Search for the cell housing the specified text and yield its (X, Y) center coordinate. 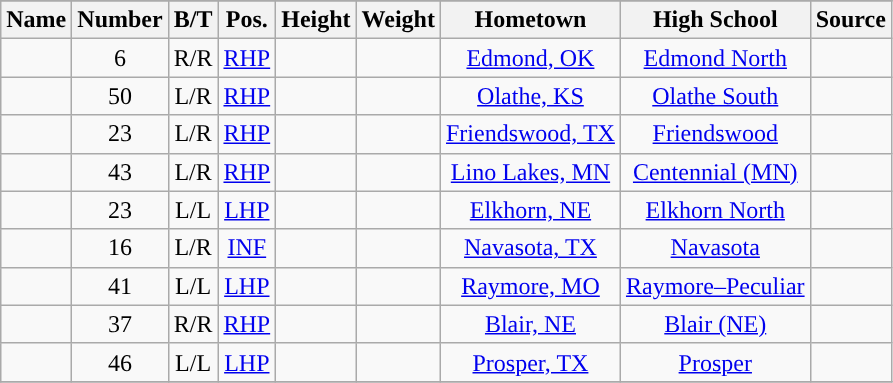
Navasota, TX (530, 248)
High School (715, 20)
Friendswood, TX (530, 134)
Number (120, 20)
INF (247, 248)
Prosper, TX (530, 362)
Edmond North (715, 58)
50 (120, 96)
Raymore, MO (530, 286)
Olathe South (715, 96)
Olathe, KS (530, 96)
Lino Lakes, MN (530, 172)
Blair (NE) (715, 324)
Elkhorn, NE (530, 210)
Name (36, 20)
6 (120, 58)
Centennial (MN) (715, 172)
Prosper (715, 362)
43 (120, 172)
Raymore–Peculiar (715, 286)
Navasota (715, 248)
Elkhorn North (715, 210)
Weight (398, 20)
16 (120, 248)
B/T (193, 20)
37 (120, 324)
Height (316, 20)
Friendswood (715, 134)
Hometown (530, 20)
Source (850, 20)
Blair, NE (530, 324)
Pos. (247, 20)
41 (120, 286)
46 (120, 362)
Edmond, OK (530, 58)
